For the text-containing cell, return its midpoint in (x, y) coordinate format. 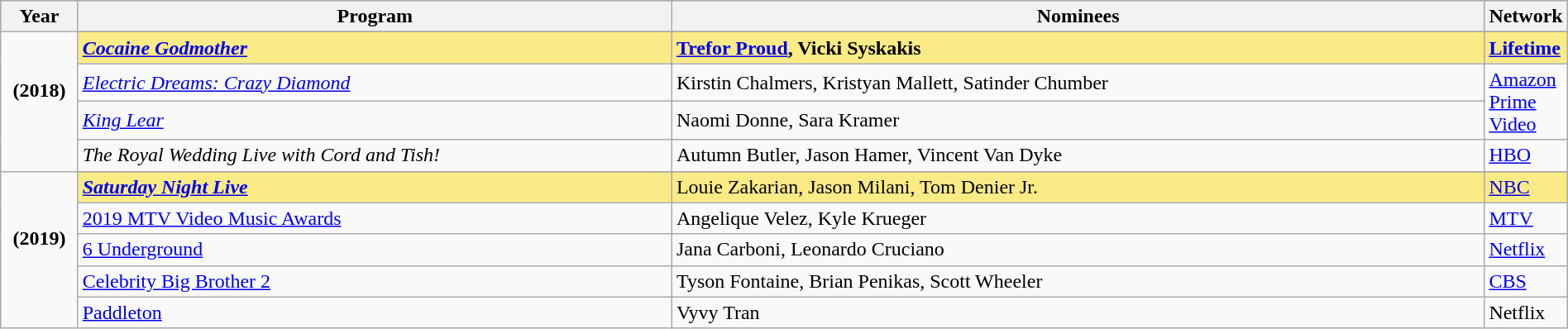
MTV (1526, 218)
HBO (1526, 155)
Tyson Fontaine, Brian Penikas, Scott Wheeler (1078, 281)
Electric Dreams: Crazy Diamond (375, 83)
CBS (1526, 281)
(2018) (40, 102)
Paddleton (375, 312)
Saturday Night Live (375, 187)
Nominees (1078, 17)
Amazon Prime Video (1526, 102)
Vyvy Tran (1078, 312)
Autumn Butler, Jason Hamer, Vincent Van Dyke (1078, 155)
Year (40, 17)
Trefor Proud, Vicki Syskakis (1078, 48)
Program (375, 17)
Celebrity Big Brother 2 (375, 281)
6 Underground (375, 250)
Lifetime (1526, 48)
Angelique Velez, Kyle Krueger (1078, 218)
(2019) (40, 250)
Cocaine Godmother (375, 48)
Kirstin Chalmers, Kristyan Mallett, Satinder Chumber (1078, 83)
King Lear (375, 121)
2019 MTV Video Music Awards (375, 218)
Network (1526, 17)
NBC (1526, 187)
The Royal Wedding Live with Cord and Tish! (375, 155)
Jana Carboni, Leonardo Cruciano (1078, 250)
Louie Zakarian, Jason Milani, Tom Denier Jr. (1078, 187)
Naomi Donne, Sara Kramer (1078, 121)
